Detect which cell encompasses the target text, then output its (X, Y) center coordinate. 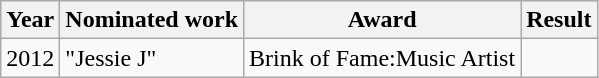
Year (30, 20)
Nominated work (152, 20)
Result (559, 20)
Award (382, 20)
2012 (30, 58)
"Jessie J" (152, 58)
Brink of Fame:Music Artist (382, 58)
